Search for the cell housing the specified text and yield its [x, y] center coordinate. 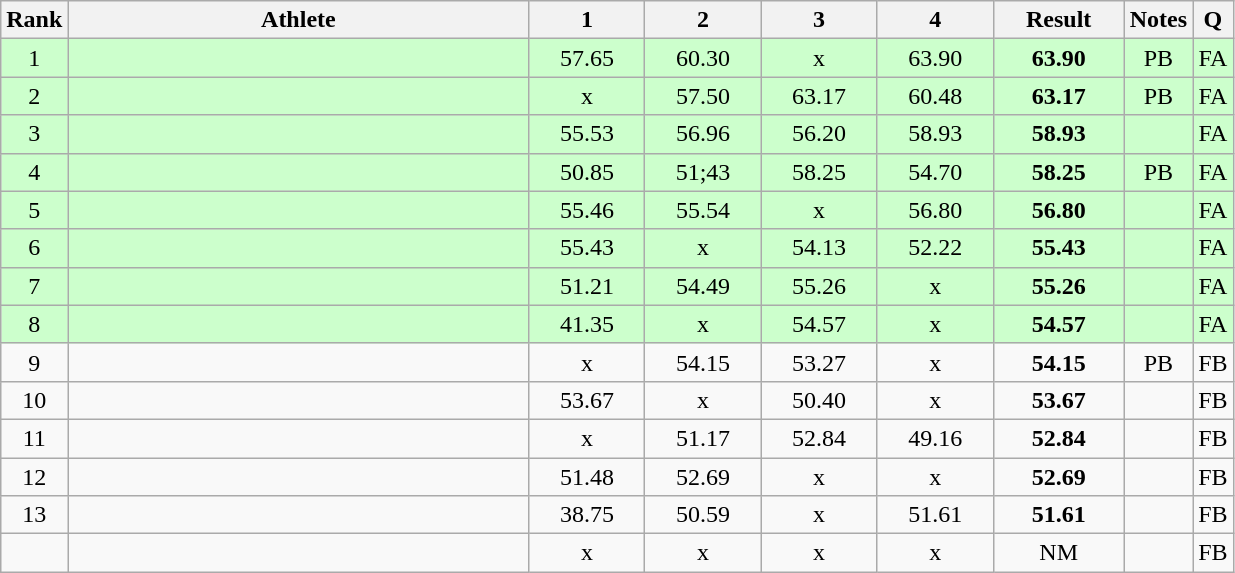
13 [34, 515]
NM [1058, 553]
54.70 [935, 172]
50.59 [703, 515]
7 [34, 286]
51.21 [587, 286]
54.13 [819, 248]
Athlete [298, 20]
56.20 [819, 134]
51.48 [587, 477]
9 [34, 362]
51.17 [703, 438]
12 [34, 477]
Notes [1158, 20]
6 [34, 248]
41.35 [587, 324]
Q [1213, 20]
8 [34, 324]
57.50 [703, 96]
5 [34, 210]
11 [34, 438]
56.96 [703, 134]
54.49 [703, 286]
38.75 [587, 515]
50.85 [587, 172]
57.65 [587, 58]
52.22 [935, 248]
Result [1058, 20]
55.53 [587, 134]
60.30 [703, 58]
55.54 [703, 210]
50.40 [819, 400]
53.27 [819, 362]
60.48 [935, 96]
Rank [34, 20]
10 [34, 400]
55.46 [587, 210]
49.16 [935, 438]
51;43 [703, 172]
